For the text-containing cell, return its midpoint in (X, Y) coordinate format. 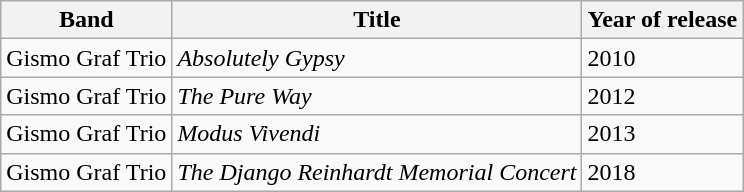
The Django Reinhardt Memorial Concert (377, 172)
2010 (662, 58)
Modus Vivendi (377, 134)
2018 (662, 172)
Title (377, 20)
2012 (662, 96)
Band (86, 20)
The Pure Way (377, 96)
2013 (662, 134)
Absolutely Gypsy (377, 58)
Year of release (662, 20)
